Output the [X, Y] coordinate of the center of the cell containing the given text.  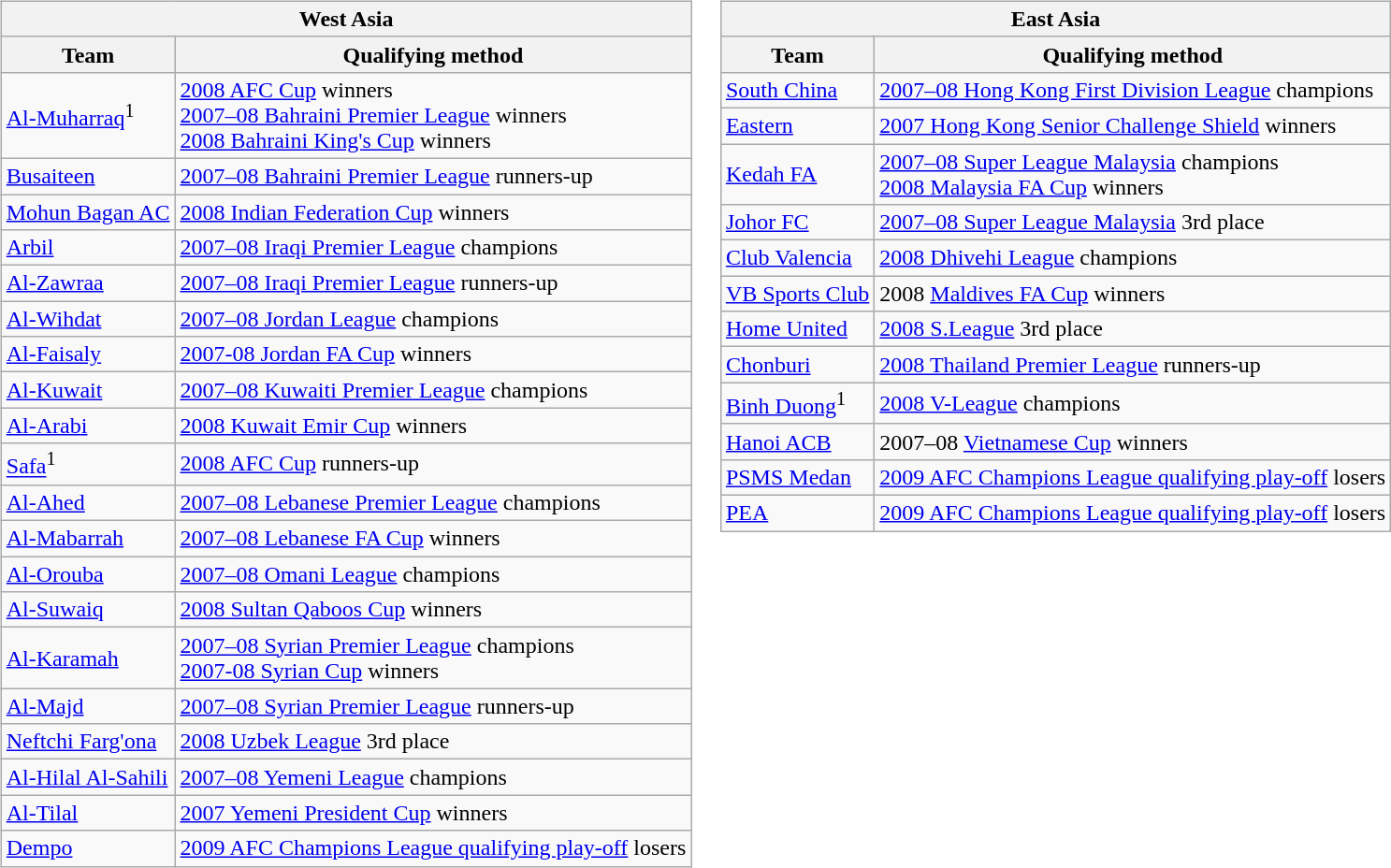
2007–08 Bahraini Premier League runners-up [433, 176]
Safa1 [88, 464]
2007–08 Iraqi Premier League runners-up [433, 283]
Al-Suwaiq [88, 610]
Dempo [88, 848]
Al-Wihdat [88, 319]
2008 AFC Cup runners-up [433, 464]
2008 Kuwait Emir Cup winners [433, 426]
2008 Maldives FA Cup winners [1133, 294]
Club Valencia [797, 258]
Al-Karamah [88, 658]
Al-Mabarrah [88, 539]
2007–08 Iraqi Premier League champions [433, 248]
Eastern [797, 125]
2007–08 Vietnamese Cup winners [1133, 441]
2008 S.League 3rd place [1133, 329]
Al-Tilal [88, 813]
Al-Faisaly [88, 354]
Al-Ahed [88, 502]
Binh Duong1 [797, 404]
2007-08 Jordan FA Cup winners [433, 354]
Arbil [88, 248]
Al-Hilal Al-Sahili [88, 777]
2007–08 Kuwaiti Premier League champions [433, 390]
2007–08 Super League Malaysia champions2008 Malaysia FA Cup winners [1133, 174]
Al-Majd [88, 706]
Al-Arabi [88, 426]
2008 Uzbek League 3rd place [433, 742]
2007–08 Super League Malaysia 3rd place [1133, 223]
Busaiteen [88, 176]
Home United [797, 329]
East Asia [1055, 19]
2007–08 Syrian Premier League champions2007-08 Syrian Cup winners [433, 658]
2007–08 Hong Kong First Division League champions [1133, 90]
2008 Dhivehi League champions [1133, 258]
South China [797, 90]
Mohun Bagan AC [88, 212]
2007–08 Lebanese Premier League champions [433, 502]
2007–08 Lebanese FA Cup winners [433, 539]
Chonburi [797, 365]
PSMS Medan [797, 477]
2007–08 Yemeni League champions [433, 777]
West Asia [346, 19]
2007–08 Jordan League champions [433, 319]
Kedah FA [797, 174]
PEA [797, 514]
Hanoi ACB [797, 441]
2007 Hong Kong Senior Challenge Shield winners [1133, 125]
2007 Yemeni President Cup winners [433, 813]
Al-Zawraa [88, 283]
2007–08 Omani League champions [433, 574]
Al-Muharraq1 [88, 115]
Johor FC [797, 223]
2008 Sultan Qaboos Cup winners [433, 610]
2008 AFC Cup winners2007–08 Bahraini Premier League winners2008 Bahraini King's Cup winners [433, 115]
Al-Orouba [88, 574]
Al-Kuwait [88, 390]
Neftchi Farg'ona [88, 742]
2008 Thailand Premier League runners-up [1133, 365]
2007–08 Syrian Premier League runners-up [433, 706]
VB Sports Club [797, 294]
2008 V-League champions [1133, 404]
2008 Indian Federation Cup winners [433, 212]
